Determine the (x, y) coordinate at the center of the cell enclosing the given text.  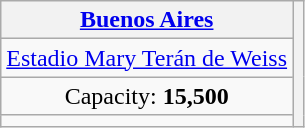
Capacity: 15,500 (147, 96)
Estadio Mary Terán de Weiss (147, 58)
Buenos Aires (147, 20)
